Detect which cell encompasses the target text, then output its [x, y] center coordinate. 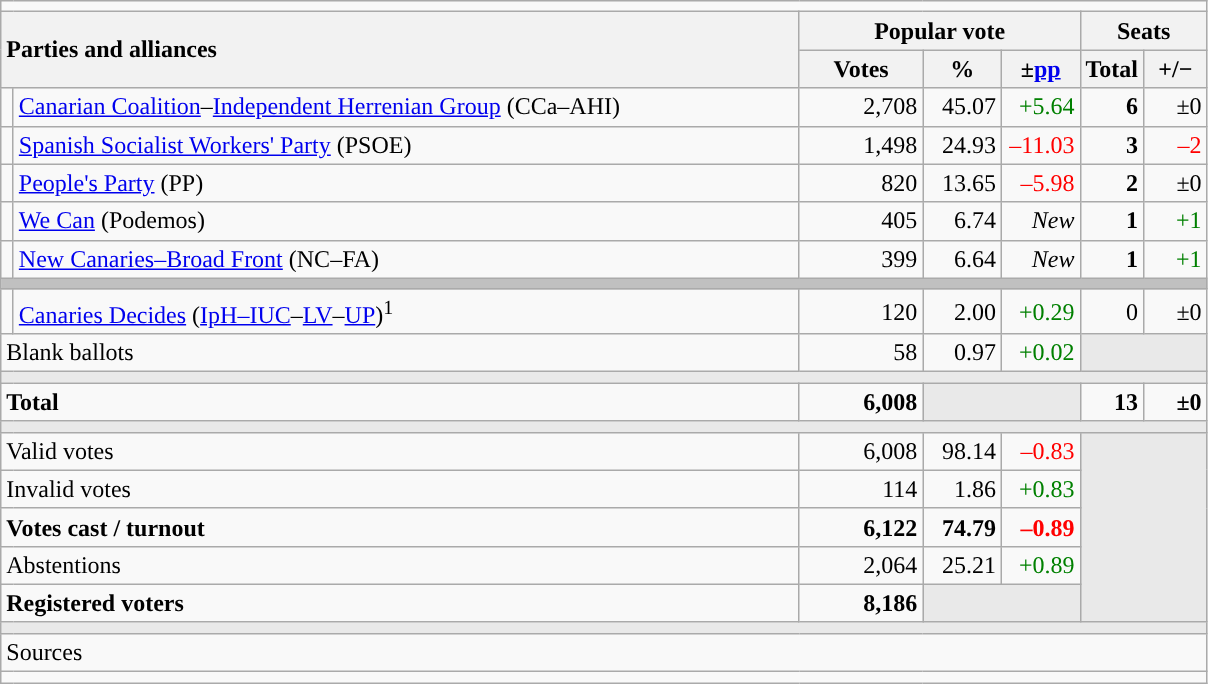
–2 [1176, 145]
Seats [1144, 31]
+0.29 [1040, 312]
399 [861, 259]
Popular vote [940, 31]
820 [861, 183]
Spanish Socialist Workers' Party (PSOE) [406, 145]
13 [1112, 402]
2.00 [962, 312]
6 [1112, 107]
Votes cast / turnout [400, 527]
Abstentions [400, 565]
6.64 [962, 259]
–11.03 [1040, 145]
120 [861, 312]
+0.89 [1040, 565]
2 [1112, 183]
0.97 [962, 353]
Parties and alliances [400, 50]
–5.98 [1040, 183]
2,064 [861, 565]
±pp [1040, 69]
6,122 [861, 527]
+0.02 [1040, 353]
People's Party (PP) [406, 183]
2,708 [861, 107]
3 [1112, 145]
0 [1112, 312]
8,186 [861, 603]
% [962, 69]
58 [861, 353]
1.86 [962, 489]
Invalid votes [400, 489]
Canaries Decides (IpH–IUC–LV–UP)1 [406, 312]
45.07 [962, 107]
1,498 [861, 145]
13.65 [962, 183]
25.21 [962, 565]
We Can (Podemos) [406, 221]
114 [861, 489]
Canarian Coalition–Independent Herrenian Group (CCa–AHI) [406, 107]
Blank ballots [400, 353]
+5.64 [1040, 107]
74.79 [962, 527]
Sources [604, 652]
24.93 [962, 145]
New Canaries–Broad Front (NC–FA) [406, 259]
Registered voters [400, 603]
98.14 [962, 451]
–0.89 [1040, 527]
Valid votes [400, 451]
405 [861, 221]
Votes [861, 69]
–0.83 [1040, 451]
+/− [1176, 69]
+0.83 [1040, 489]
6.74 [962, 221]
